Detect which cell encompasses the target text, then output its (X, Y) center coordinate. 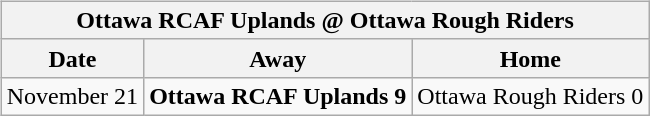
Away (278, 58)
November 21 (72, 96)
Ottawa RCAF Uplands @ Ottawa Rough Riders (325, 20)
Date (72, 58)
Ottawa Rough Riders 0 (530, 96)
Ottawa RCAF Uplands 9 (278, 96)
Home (530, 58)
